Output the [x, y] coordinate of the center of the cell containing the given text.  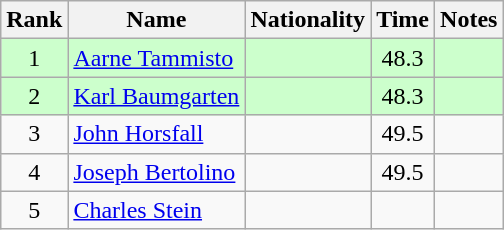
Nationality [308, 20]
Rank [34, 20]
Charles Stein [156, 210]
Time [403, 20]
Aarne Tammisto [156, 58]
Joseph Bertolino [156, 172]
4 [34, 172]
3 [34, 134]
Name [156, 20]
1 [34, 58]
5 [34, 210]
Notes [469, 20]
Karl Baumgarten [156, 96]
John Horsfall [156, 134]
2 [34, 96]
